Search for the cell housing the specified text and yield its (X, Y) center coordinate. 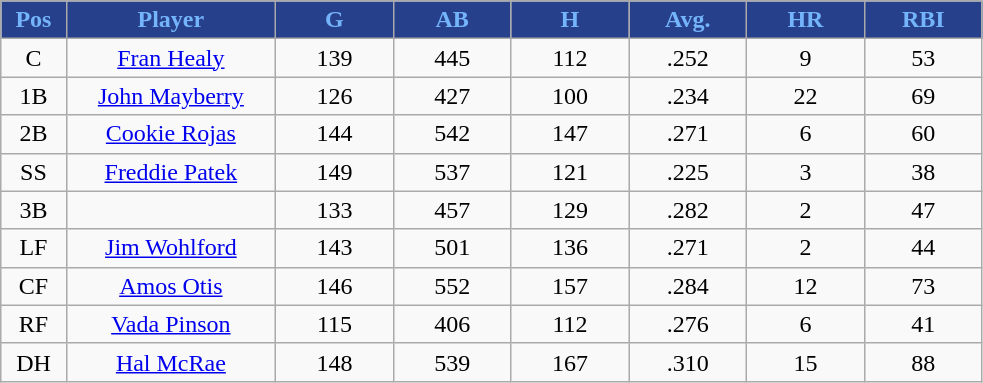
539 (452, 362)
Fran Healy (170, 58)
Jim Wohlford (170, 248)
143 (335, 248)
146 (335, 286)
53 (923, 58)
Freddie Patek (170, 172)
.225 (688, 172)
Avg. (688, 20)
60 (923, 134)
100 (570, 96)
.310 (688, 362)
406 (452, 324)
537 (452, 172)
15 (806, 362)
Player (170, 20)
LF (34, 248)
3 (806, 172)
John Mayberry (170, 96)
RF (34, 324)
RBI (923, 20)
.234 (688, 96)
139 (335, 58)
.252 (688, 58)
.284 (688, 286)
AB (452, 20)
G (335, 20)
3B (34, 210)
136 (570, 248)
41 (923, 324)
44 (923, 248)
Pos (34, 20)
552 (452, 286)
115 (335, 324)
445 (452, 58)
148 (335, 362)
Cookie Rojas (170, 134)
.282 (688, 210)
457 (452, 210)
126 (335, 96)
501 (452, 248)
149 (335, 172)
121 (570, 172)
SS (34, 172)
2B (34, 134)
38 (923, 172)
Amos Otis (170, 286)
542 (452, 134)
427 (452, 96)
144 (335, 134)
12 (806, 286)
DH (34, 362)
147 (570, 134)
167 (570, 362)
1B (34, 96)
HR (806, 20)
.276 (688, 324)
C (34, 58)
73 (923, 286)
Hal McRae (170, 362)
69 (923, 96)
129 (570, 210)
47 (923, 210)
CF (34, 286)
9 (806, 58)
133 (335, 210)
157 (570, 286)
Vada Pinson (170, 324)
22 (806, 96)
88 (923, 362)
H (570, 20)
